Identify which cell holds the provided text, then report its (x, y) central coordinate. 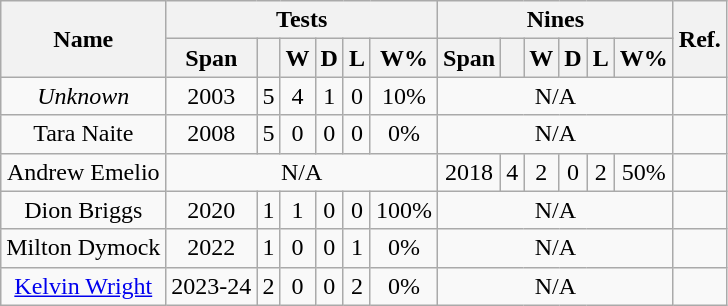
Dion Briggs (84, 210)
2023-24 (212, 286)
100% (404, 210)
Nines (556, 20)
Name (84, 39)
2008 (212, 134)
Unknown (84, 96)
Ref. (700, 39)
2003 (212, 96)
Tara Naite (84, 134)
50% (644, 172)
2018 (470, 172)
Milton Dymock (84, 248)
Andrew Emelio (84, 172)
2022 (212, 248)
10% (404, 96)
Kelvin Wright (84, 286)
2020 (212, 210)
Tests (302, 20)
